Identify which cell holds the provided text, then report its (X, Y) central coordinate. 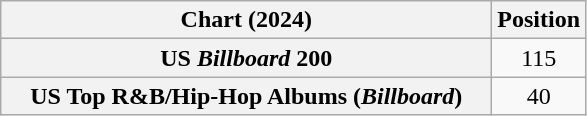
Position (539, 20)
US Top R&B/Hip-Hop Albums (Billboard) (246, 96)
Chart (2024) (246, 20)
115 (539, 58)
US Billboard 200 (246, 58)
40 (539, 96)
